For the text-containing cell, return its midpoint in [x, y] coordinate format. 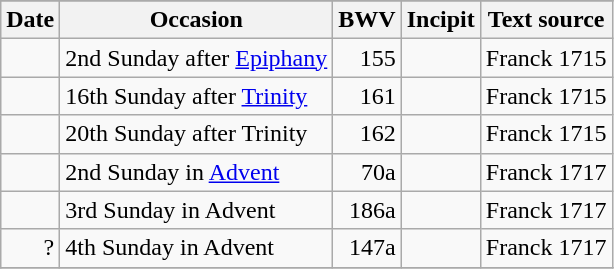
186a [367, 210]
? [30, 248]
161 [367, 96]
2nd Sunday after Epiphany [196, 58]
162 [367, 134]
70a [367, 172]
Text source [546, 20]
BWV [367, 20]
4th Sunday in Advent [196, 248]
Incipit [440, 20]
3rd Sunday in Advent [196, 210]
Occasion [196, 20]
147a [367, 248]
20th Sunday after Trinity [196, 134]
2nd Sunday in Advent [196, 172]
16th Sunday after Trinity [196, 96]
Date [30, 20]
155 [367, 58]
